From the cell containing the given text, extract its center point as [X, Y] coordinate. 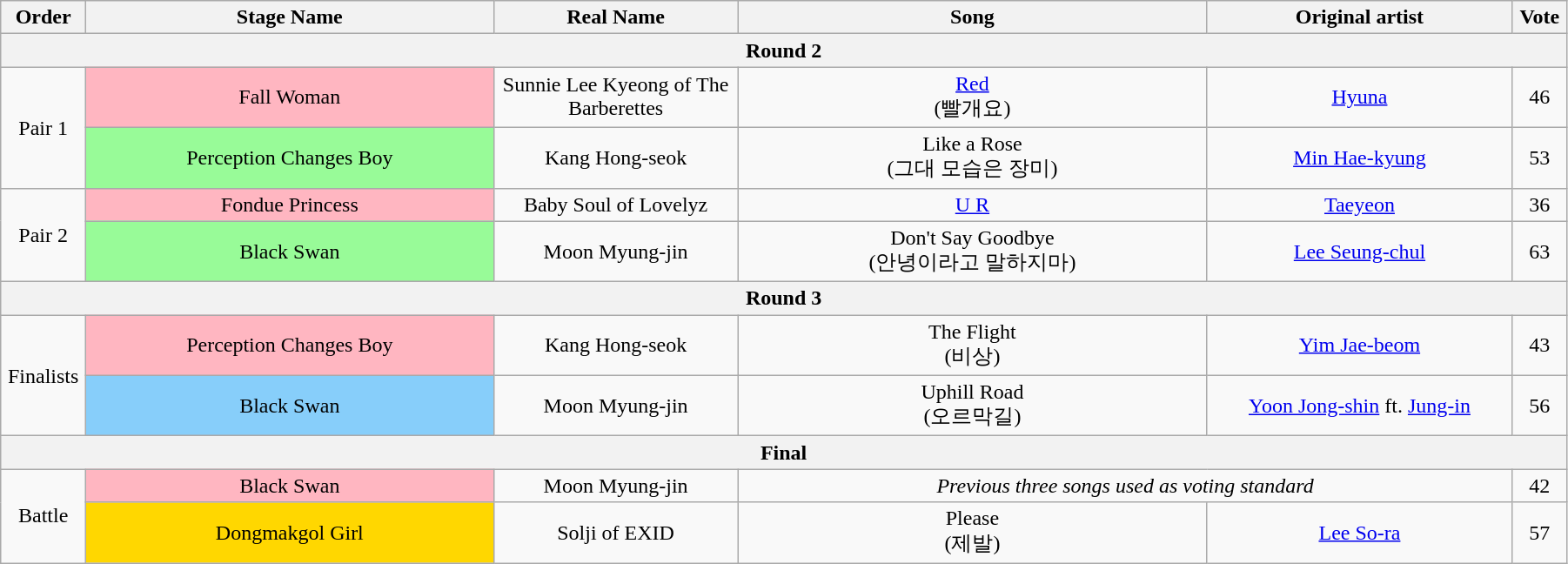
Like a Rose(그대 모습은 장미) [973, 158]
Battle [44, 516]
Sunnie Lee Kyeong of The Barberettes [616, 97]
Real Name [616, 17]
The Flight(비상) [973, 346]
Vote [1539, 17]
Dongmakgol Girl [290, 533]
Order [44, 17]
Previous three songs used as voting standard [1125, 486]
56 [1539, 406]
Song [973, 17]
Min Hae-kyung [1359, 158]
42 [1539, 486]
Baby Soul of Lovelyz [616, 205]
Round 3 [784, 299]
Don't Say Goodbye(안녕이라고 말하지마) [973, 252]
43 [1539, 346]
Fondue Princess [290, 205]
Finalists [44, 376]
Lee So-ra [1359, 533]
Yim Jae-beom [1359, 346]
Red(빨개요) [973, 97]
53 [1539, 158]
57 [1539, 533]
46 [1539, 97]
Yoon Jong-shin ft. Jung-in [1359, 406]
Fall Woman [290, 97]
Hyuna [1359, 97]
U R [973, 205]
Final [784, 453]
Original artist [1359, 17]
63 [1539, 252]
Stage Name [290, 17]
Lee Seung-chul [1359, 252]
Please(제발) [973, 533]
Pair 1 [44, 127]
Round 2 [784, 50]
Uphill Road(오르막길) [973, 406]
Pair 2 [44, 235]
Solji of EXID [616, 533]
36 [1539, 205]
Taeyeon [1359, 205]
